Identify which cell holds the provided text, then report its [X, Y] central coordinate. 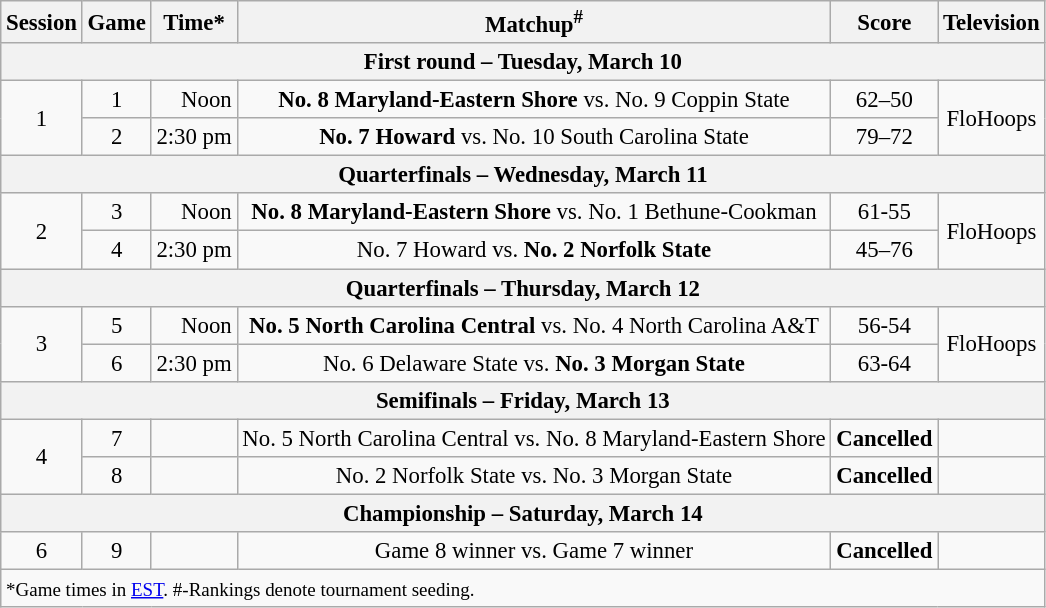
Game [116, 22]
45–76 [884, 250]
Quarterfinals – Wednesday, March 11 [523, 175]
62–50 [884, 100]
Quarterfinals – Thursday, March 12 [523, 288]
No. 2 Norfolk State vs. No. 3 Morgan State [534, 476]
Semifinals – Friday, March 13 [523, 400]
*Game times in EST. #-Rankings denote tournament seeding. [523, 588]
No. 7 Howard vs. No. 2 Norfolk State [534, 250]
Championship – Saturday, March 14 [523, 513]
63-64 [884, 363]
No. 8 Maryland-Eastern Shore vs. No. 9 Coppin State [534, 100]
56-54 [884, 325]
First round – Tuesday, March 10 [523, 62]
No. 6 Delaware State vs. No. 3 Morgan State [534, 363]
Matchup# [534, 22]
9 [116, 551]
No. 8 Maryland-Eastern Shore vs. No. 1 Bethune-Cookman [534, 213]
Score [884, 22]
5 [116, 325]
No. 5 North Carolina Central vs. No. 8 Maryland-Eastern Shore [534, 438]
No. 7 Howard vs. No. 10 South Carolina State [534, 137]
Game 8 winner vs. Game 7 winner [534, 551]
79–72 [884, 137]
Television [992, 22]
61-55 [884, 213]
Session [42, 22]
8 [116, 476]
No. 5 North Carolina Central vs. No. 4 North Carolina A&T [534, 325]
7 [116, 438]
Time* [194, 22]
